Provide the (X, Y) coordinate of the cell's center where the given text is located.  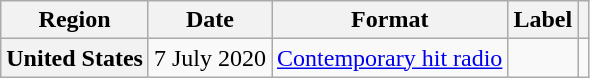
Label (543, 20)
Contemporary hit radio (390, 58)
Format (390, 20)
Date (210, 20)
Region (75, 20)
United States (75, 58)
7 July 2020 (210, 58)
